Determine the [X, Y] coordinate at the center of the cell enclosing the given text.  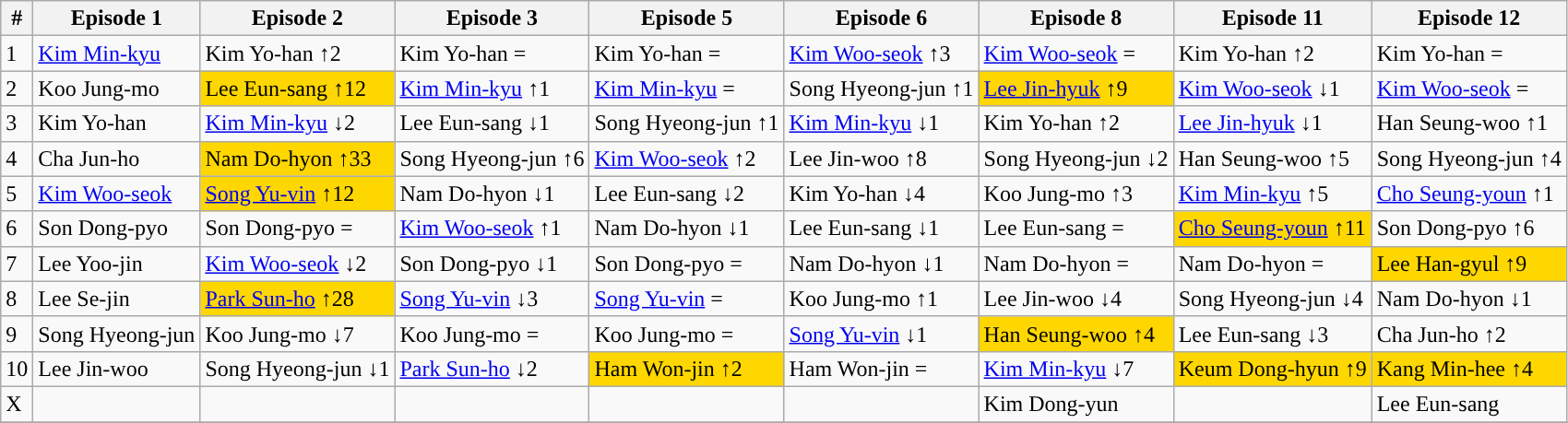
Episode 11 [1273, 18]
1 [17, 53]
8 [17, 299]
Cha Jun-ho [116, 159]
Son Dong-pyo ↓1 [493, 264]
Park Sun-ho ↓2 [493, 369]
Park Sun-ho ↑28 [297, 299]
Kim Dong-yun [1075, 404]
Kim Min-kyu ↓1 [882, 123]
Song Yu-vin ↓1 [882, 334]
Lee Se-jin [116, 299]
Han Seung-woo ↑4 [1075, 334]
Nam Do-hyon ↑33 [297, 159]
Kim Woo-seok ↑3 [882, 53]
3 [17, 123]
Episode 8 [1075, 18]
Kim Woo-seok [116, 194]
Lee Eun-sang = [1075, 229]
Lee Eun-sang ↓2 [686, 194]
Song Hyeong-jun ↑4 [1468, 159]
Han Seung-woo ↑5 [1273, 159]
Kim Woo-seok ↓1 [1273, 88]
Kim Woo-seok ↑1 [493, 229]
Koo Jung-mo ↑1 [882, 299]
Song Hyeong-jun ↓2 [1075, 159]
Son Dong-pyo [116, 229]
Cha Jun-ho ↑2 [1468, 334]
Kang Min-hee ↑4 [1468, 369]
10 [17, 369]
Ham Won-jin = [882, 369]
Keum Dong-hyun ↑9 [1273, 369]
Kim Woo-seok ↓2 [297, 264]
Lee Jin-hyuk ↑9 [1075, 88]
Koo Jung-mo ↓7 [297, 334]
Kim Yo-han ↓4 [882, 194]
Lee Han-gyul ↑9 [1468, 264]
Lee Eun-sang [1468, 404]
7 [17, 264]
Lee Jin-woo ↓4 [1075, 299]
Lee Jin-woo [116, 369]
Episode 6 [882, 18]
Episode 1 [116, 18]
Lee Eun-sang ↑12 [297, 88]
Song Yu-vin ↓3 [493, 299]
# [17, 18]
Ham Won-jin ↑2 [686, 369]
Lee Jin-woo ↑8 [882, 159]
9 [17, 334]
Lee Eun-sang ↓3 [1273, 334]
Kim Min-kyu = [686, 88]
Song Hyeong-jun ↓1 [297, 369]
Kim Min-kyu ↓2 [297, 123]
Episode 2 [297, 18]
5 [17, 194]
6 [17, 229]
Kim Yo-han [116, 123]
Kim Min-kyu [116, 53]
Song Hyeong-jun [116, 334]
Song Yu-vin = [686, 299]
Song Yu-vin ↑12 [297, 194]
Episode 3 [493, 18]
Song Hyeong-jun ↓4 [1273, 299]
Koo Jung-mo [116, 88]
Episode 12 [1468, 18]
4 [17, 159]
Kim Min-kyu ↑1 [493, 88]
Lee Yoo-jin [116, 264]
Song Hyeong-jun ↑6 [493, 159]
Kim Min-kyu ↑5 [1273, 194]
Kim Min-kyu ↓7 [1075, 369]
Episode 5 [686, 18]
Son Dong-pyo ↑6 [1468, 229]
X [17, 404]
Han Seung-woo ↑1 [1468, 123]
Cho Seung-youn ↑1 [1468, 194]
Cho Seung-youn ↑11 [1273, 229]
Lee Jin-hyuk ↓1 [1273, 123]
Koo Jung-mo ↑3 [1075, 194]
Kim Woo-seok ↑2 [686, 159]
2 [17, 88]
